Find where the given text appears and provide that cell's center as [X, Y] coordinate. 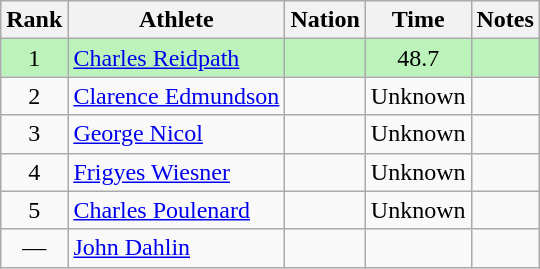
48.7 [418, 58]
Rank [34, 20]
Frigyes Wiesner [176, 172]
4 [34, 172]
George Nicol [176, 134]
Charles Reidpath [176, 58]
Clarence Edmundson [176, 96]
John Dahlin [176, 248]
1 [34, 58]
Time [418, 20]
Notes [505, 20]
Nation [325, 20]
— [34, 248]
2 [34, 96]
3 [34, 134]
Charles Poulenard [176, 210]
5 [34, 210]
Athlete [176, 20]
